Detect which cell encompasses the target text, then output its (x, y) center coordinate. 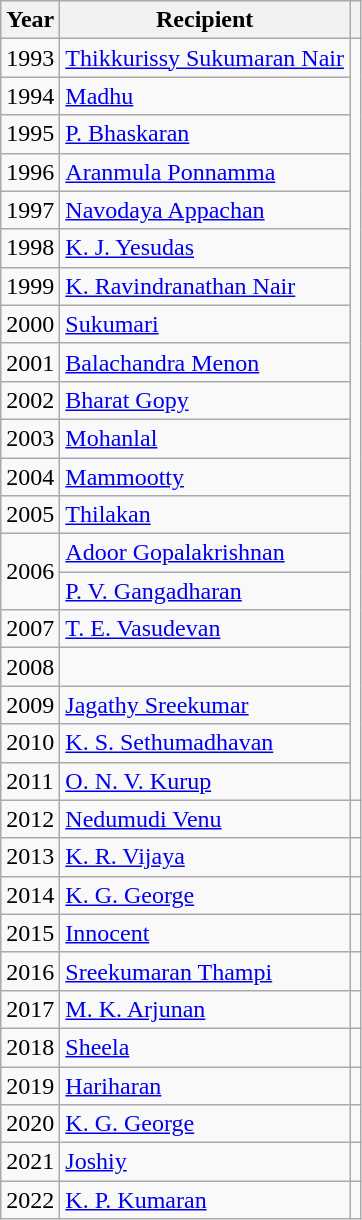
Innocent (205, 933)
1996 (30, 172)
1998 (30, 248)
K. R. Vijaya (205, 857)
Recipient (205, 20)
Adoor Gopalakrishnan (205, 553)
Sreekumaran Thampi (205, 971)
P. V. Gangadharan (205, 591)
1999 (30, 286)
M. K. Arjunan (205, 1009)
Sukumari (205, 324)
2010 (30, 743)
2009 (30, 705)
Hariharan (205, 1085)
Mohanlal (205, 438)
2020 (30, 1124)
2011 (30, 781)
2003 (30, 438)
2019 (30, 1085)
2018 (30, 1047)
2004 (30, 477)
Thikkurissy Sukumaran Nair (205, 58)
Navodaya Appachan (205, 210)
2006 (30, 572)
2002 (30, 400)
K. J. Yesudas (205, 248)
2007 (30, 629)
Year (30, 20)
1994 (30, 96)
Bharat Gopy (205, 400)
K. P. Kumaran (205, 1200)
K. S. Sethumadhavan (205, 743)
2021 (30, 1162)
Joshiy (205, 1162)
1993 (30, 58)
Sheela (205, 1047)
2017 (30, 1009)
2022 (30, 1200)
2005 (30, 515)
Jagathy Sreekumar (205, 705)
Mammootty (205, 477)
2014 (30, 895)
2000 (30, 324)
K. Ravindranathan Nair (205, 286)
Madhu (205, 96)
2008 (30, 667)
2013 (30, 857)
2015 (30, 933)
O. N. V. Kurup (205, 781)
2016 (30, 971)
T. E. Vasudevan (205, 629)
Thilakan (205, 515)
2001 (30, 362)
P. Bhaskaran (205, 134)
1997 (30, 210)
Aranmula Ponnamma (205, 172)
2012 (30, 819)
Nedumudi Venu (205, 819)
Balachandra Menon (205, 362)
1995 (30, 134)
